Capture the cell that displays the provided text and extract its (x, y) central coordinate. 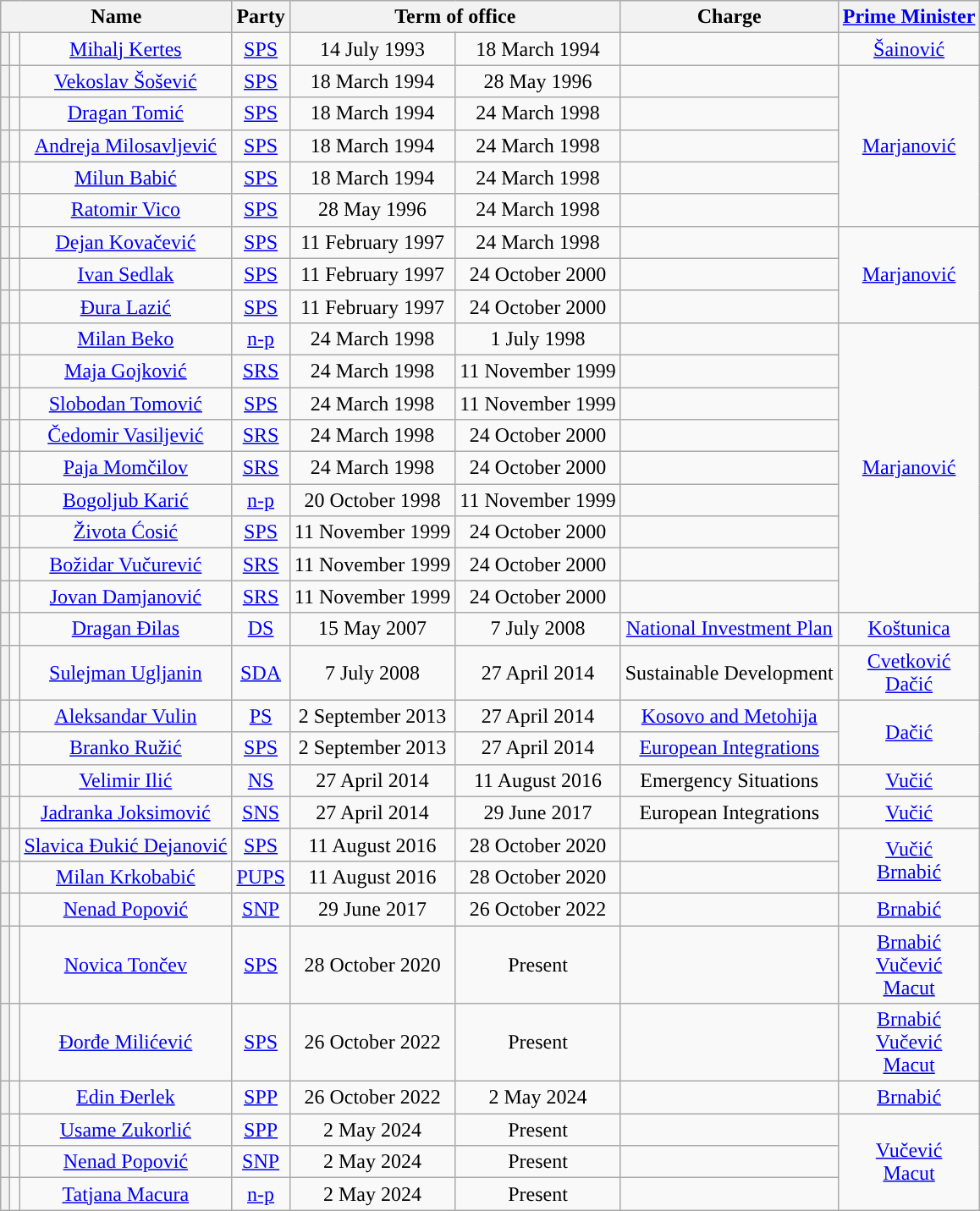
Name (117, 17)
Emergency Situations (729, 780)
1 July 1998 (538, 339)
Vekoslav Šošević (125, 81)
Term of office (455, 17)
Velimir Ilić (125, 780)
Čedomir Vasiljević (125, 436)
Usame Zukorlić (125, 1130)
20 October 1998 (372, 500)
Sustainable Development (729, 672)
Milan Krkobabić (125, 877)
Aleksandar Vulin (125, 716)
Jovan Damjanović (125, 597)
DS (261, 629)
Milun Babić (125, 178)
Slavica Đukić Dejanović (125, 845)
Dragan Đilas (125, 629)
Života Ćosić (125, 532)
Slobodan Tomović (125, 404)
14 July 1993 (372, 49)
Novica Tončev (125, 965)
Charge (729, 17)
Cvetković Dačić (909, 672)
Ivan Sedlak (125, 274)
Vučić Brnabić (909, 861)
Sulejman Ugljanin (125, 672)
Andreja Milosavljević (125, 146)
Jadranka Joksimović (125, 812)
National Investment Plan (729, 629)
SDA (261, 672)
Koštunica (909, 629)
NS (261, 780)
Bogoljub Karić (125, 500)
Đorđe Milićević (125, 1043)
Milan Beko (125, 339)
Đura Lazić (125, 306)
PUPS (261, 877)
15 May 2007 (372, 629)
PS (261, 716)
Kosovo and Metohija (729, 716)
Dragan Tomić (125, 113)
Božidar Vučurević (125, 564)
Dejan Kovačević (125, 242)
SNS (261, 812)
Prime Minister (909, 17)
Mihalj Kertes (125, 49)
Paja Momčilov (125, 468)
Šainović (909, 49)
Edin Đerlek (125, 1098)
Ratomir Vico (125, 210)
Tatjana Macura (125, 1194)
Party (261, 17)
Maja Gojković (125, 371)
Dačić (909, 732)
Branko Ružić (125, 748)
Vučević Macut (909, 1162)
